From the cell containing the given text, extract its center point as (X, Y) coordinate. 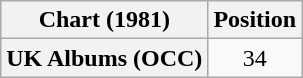
UK Albums (OCC) (104, 58)
Chart (1981) (104, 20)
34 (255, 58)
Position (255, 20)
